Scan for the cell matching the given text and deliver its [X, Y] coordinate at center. 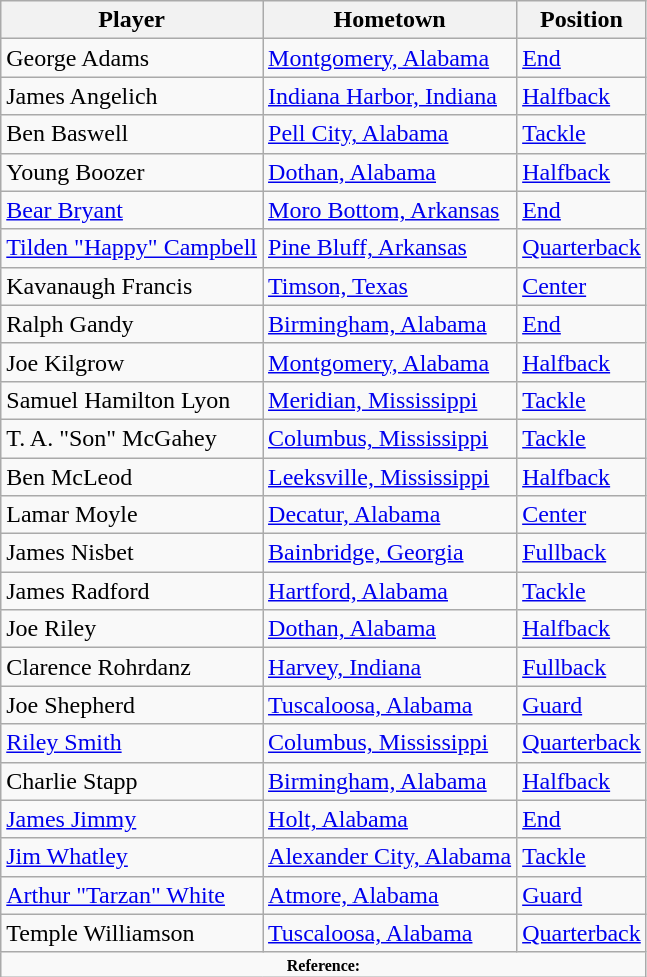
Young Boozer [132, 172]
Harvey, Indiana [390, 667]
Ben McLeod [132, 477]
Joe Shepherd [132, 705]
George Adams [132, 58]
Hometown [390, 20]
Ralph Gandy [132, 324]
Bear Bryant [132, 210]
James Nisbet [132, 553]
James Jimmy [132, 819]
Pine Bluff, Arkansas [390, 248]
Ben Baswell [132, 134]
Clarence Rohrdanz [132, 667]
Jim Whatley [132, 857]
Pell City, Alabama [390, 134]
Charlie Stapp [132, 781]
Alexander City, Alabama [390, 857]
Decatur, Alabama [390, 515]
Tilden "Happy" Campbell [132, 248]
Temple Williamson [132, 933]
Riley Smith [132, 743]
Arthur "Tarzan" White [132, 895]
Timson, Texas [390, 286]
James Radford [132, 591]
Samuel Hamilton Lyon [132, 400]
Reference: [324, 964]
James Angelich [132, 96]
Indiana Harbor, Indiana [390, 96]
Atmore, Alabama [390, 895]
Meridian, Mississippi [390, 400]
Moro Bottom, Arkansas [390, 210]
Holt, Alabama [390, 819]
Leeksville, Mississippi [390, 477]
Position [582, 20]
Lamar Moyle [132, 515]
Hartford, Alabama [390, 591]
Joe Kilgrow [132, 362]
Bainbridge, Georgia [390, 553]
Kavanaugh Francis [132, 286]
Player [132, 20]
T. A. "Son" McGahey [132, 438]
Joe Riley [132, 629]
